Find where the given text appears and provide that cell's center as [x, y] coordinate. 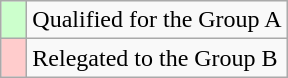
Relegated to the Group B [157, 58]
Qualified for the Group A [157, 20]
